Scan for the cell matching the given text and deliver its [x, y] coordinate at center. 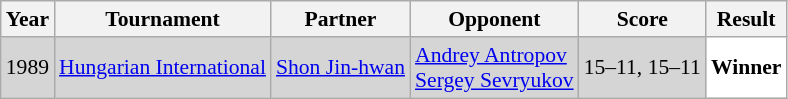
Partner [340, 19]
Tournament [162, 19]
Winner [746, 68]
Opponent [494, 19]
Score [642, 19]
Result [746, 19]
Hungarian International [162, 68]
Year [28, 19]
Andrey Antropov Sergey Sevryukov [494, 68]
1989 [28, 68]
Shon Jin-hwan [340, 68]
15–11, 15–11 [642, 68]
